Provide the [x, y] coordinate of the cell's center where the given text is located.  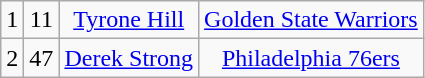
Philadelphia 76ers [312, 58]
2 [12, 58]
47 [42, 58]
1 [12, 20]
Tyrone Hill [129, 20]
Golden State Warriors [312, 20]
Derek Strong [129, 58]
11 [42, 20]
